Find where the given text appears and provide that cell's center as (X, Y) coordinate. 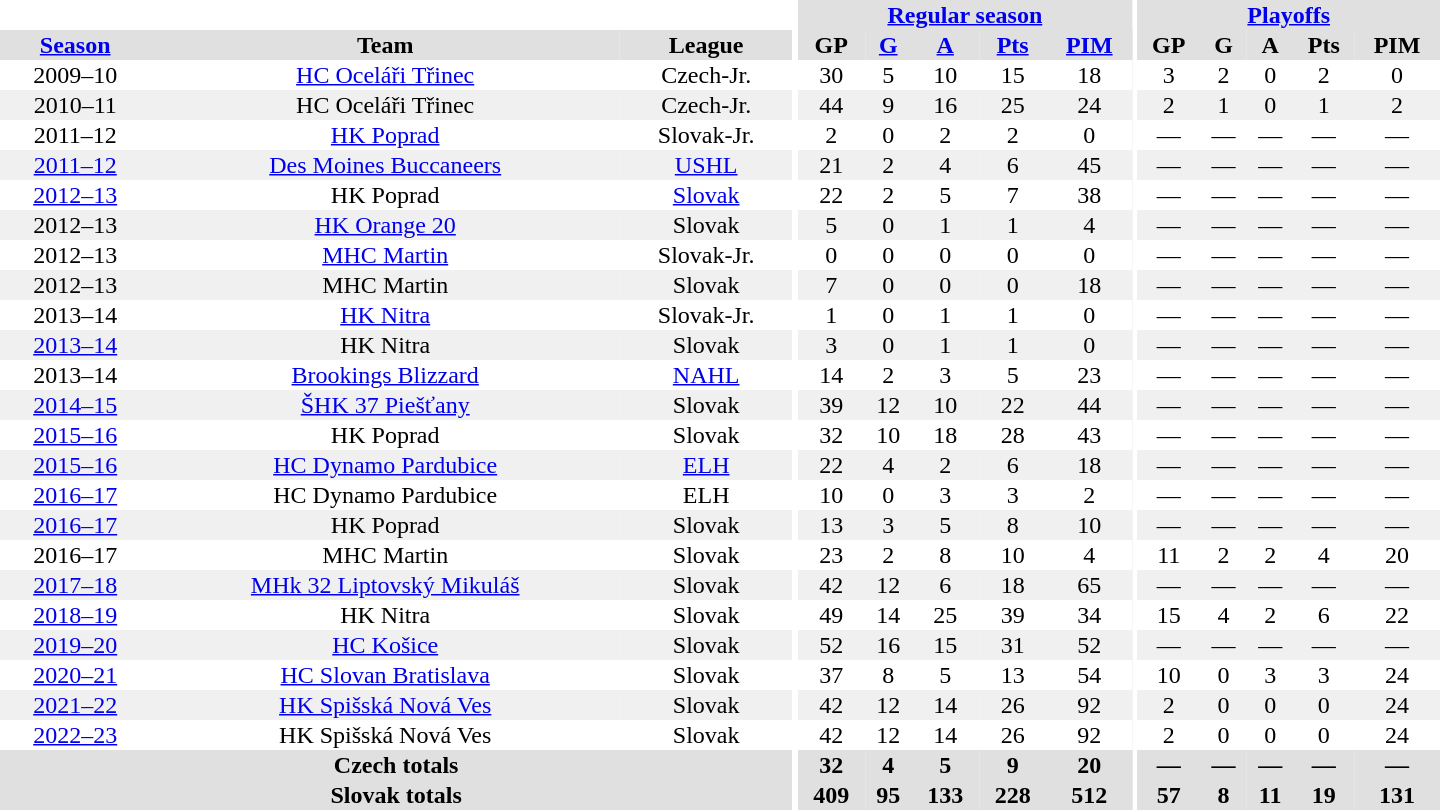
228 (1012, 795)
2010–11 (75, 105)
2019–20 (75, 645)
2014–15 (75, 405)
2020–21 (75, 675)
HC Košice (385, 645)
45 (1089, 165)
19 (1324, 795)
57 (1168, 795)
21 (830, 165)
54 (1089, 675)
Team (385, 45)
League (706, 45)
Des Moines Buccaneers (385, 165)
2022–23 (75, 735)
31 (1012, 645)
Season (75, 45)
MHk 32 Liptovský Mikuláš (385, 585)
ŠHK 37 Piešťany (385, 405)
Playoffs (1288, 15)
Regular season (964, 15)
131 (1397, 795)
30 (830, 75)
38 (1089, 195)
NAHL (706, 375)
USHL (706, 165)
133 (946, 795)
2009–10 (75, 75)
95 (888, 795)
409 (830, 795)
2017–18 (75, 585)
Brookings Blizzard (385, 375)
HC Slovan Bratislava (385, 675)
Czech totals (396, 765)
34 (1089, 615)
65 (1089, 585)
2018–19 (75, 615)
512 (1089, 795)
HK Orange 20 (385, 225)
43 (1089, 435)
28 (1012, 435)
2021–22 (75, 705)
49 (830, 615)
37 (830, 675)
Slovak totals (396, 795)
